For the text-containing cell, return its midpoint in (X, Y) coordinate format. 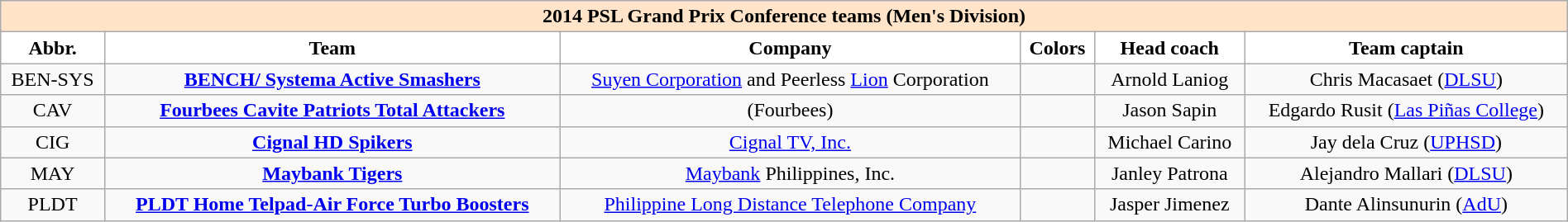
Colors (1057, 48)
Cignal HD Spikers (332, 142)
Maybank Tigers (332, 173)
Jasper Jimenez (1169, 205)
MAY (53, 173)
Jay dela Cruz (UPHSD) (1406, 142)
Team captain (1406, 48)
Company (791, 48)
BEN-SYS (53, 79)
Michael Carino (1169, 142)
Chris Macasaet (DLSU) (1406, 79)
CIG (53, 142)
Head coach (1169, 48)
Dante Alinsunurin (AdU) (1406, 205)
Jason Sapin (1169, 111)
Team (332, 48)
Alejandro Mallari (DLSU) (1406, 173)
Edgardo Rusit (Las Piñas College) (1406, 111)
PLDT (53, 205)
Suyen Corporation and Peerless Lion Corporation (791, 79)
Abbr. (53, 48)
BENCH/ Systema Active Smashers (332, 79)
2014 PSL Grand Prix Conference teams (Men's Division) (784, 17)
Maybank Philippines, Inc. (791, 173)
(Fourbees) (791, 111)
Fourbees Cavite Patriots Total Attackers (332, 111)
PLDT Home Telpad-Air Force Turbo Boosters (332, 205)
Philippine Long Distance Telephone Company (791, 205)
Janley Patrona (1169, 173)
Cignal TV, Inc. (791, 142)
Arnold Laniog (1169, 79)
CAV (53, 111)
